Provide the [X, Y] coordinate of the cell's center where the given text is located.  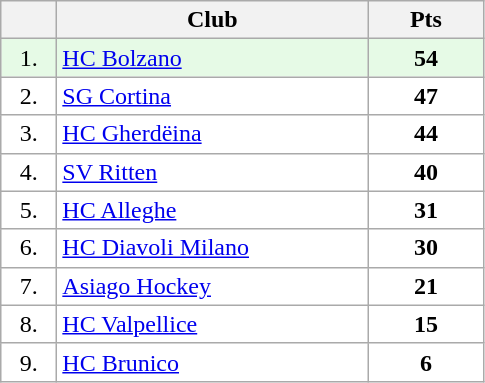
HC Diavoli Milano [212, 248]
HC Bolzano [212, 58]
1. [29, 58]
6. [29, 248]
SV Ritten [212, 172]
8. [29, 324]
30 [426, 248]
2. [29, 96]
Pts [426, 20]
31 [426, 210]
21 [426, 286]
HC Valpellice [212, 324]
47 [426, 96]
4. [29, 172]
40 [426, 172]
HC Brunico [212, 362]
Asiago Hockey [212, 286]
7. [29, 286]
15 [426, 324]
HC Gherdëina [212, 134]
9. [29, 362]
5. [29, 210]
3. [29, 134]
54 [426, 58]
Club [212, 20]
HC Alleghe [212, 210]
44 [426, 134]
SG Cortina [212, 96]
6 [426, 362]
